Detect which cell encompasses the target text, then output its (X, Y) center coordinate. 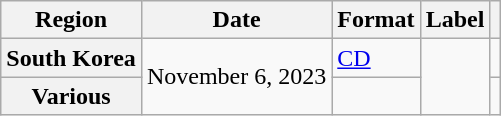
Various (72, 96)
South Korea (72, 58)
CD (376, 58)
Label (455, 20)
Date (236, 20)
November 6, 2023 (236, 77)
Region (72, 20)
Format (376, 20)
